Provide the [x, y] coordinate of the cell's center where the given text is located.  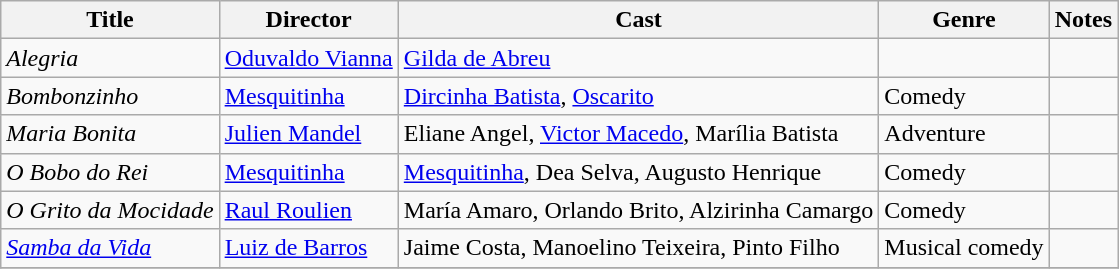
Luiz de Barros [308, 248]
Adventure [964, 134]
O Bobo do Rei [110, 172]
María Amaro, Orlando Brito, Alzirinha Camargo [638, 210]
Maria Bonita [110, 134]
O Grito da Mocidade [110, 210]
Alegria [110, 58]
Eliane Angel, Victor Macedo, Marília Batista [638, 134]
Genre [964, 20]
Jaime Costa, Manoelino Teixeira, Pinto Filho [638, 248]
Dircinha Batista, Oscarito [638, 96]
Julien Mandel [308, 134]
Notes [1083, 20]
Mesquitinha, Dea Selva, Augusto Henrique [638, 172]
Title [110, 20]
Samba da Vida [110, 248]
Musical comedy [964, 248]
Cast [638, 20]
Raul Roulien [308, 210]
Oduvaldo Vianna [308, 58]
Director [308, 20]
Bombonzinho [110, 96]
Gilda de Abreu [638, 58]
